Identify which cell holds the provided text, then report its (X, Y) central coordinate. 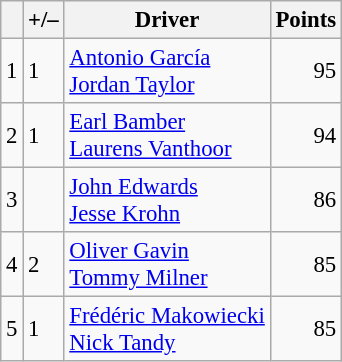
3 (12, 200)
Antonio García Jordan Taylor (167, 72)
86 (306, 200)
95 (306, 72)
Frédéric Makowiecki Nick Tandy (167, 330)
Points (306, 20)
5 (12, 330)
Earl Bamber Laurens Vanthoor (167, 136)
Driver (167, 20)
+/– (44, 20)
4 (12, 264)
Oliver Gavin Tommy Milner (167, 264)
94 (306, 136)
John Edwards Jesse Krohn (167, 200)
